Return the [x, y] coordinate for the center point of the cell that contains the specified text.  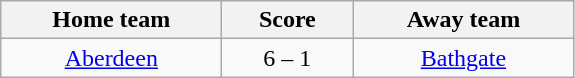
Score [288, 20]
Home team [112, 20]
6 – 1 [288, 58]
Bathgate [464, 58]
Away team [464, 20]
Aberdeen [112, 58]
